From the cell containing the given text, extract its center point as [X, Y] coordinate. 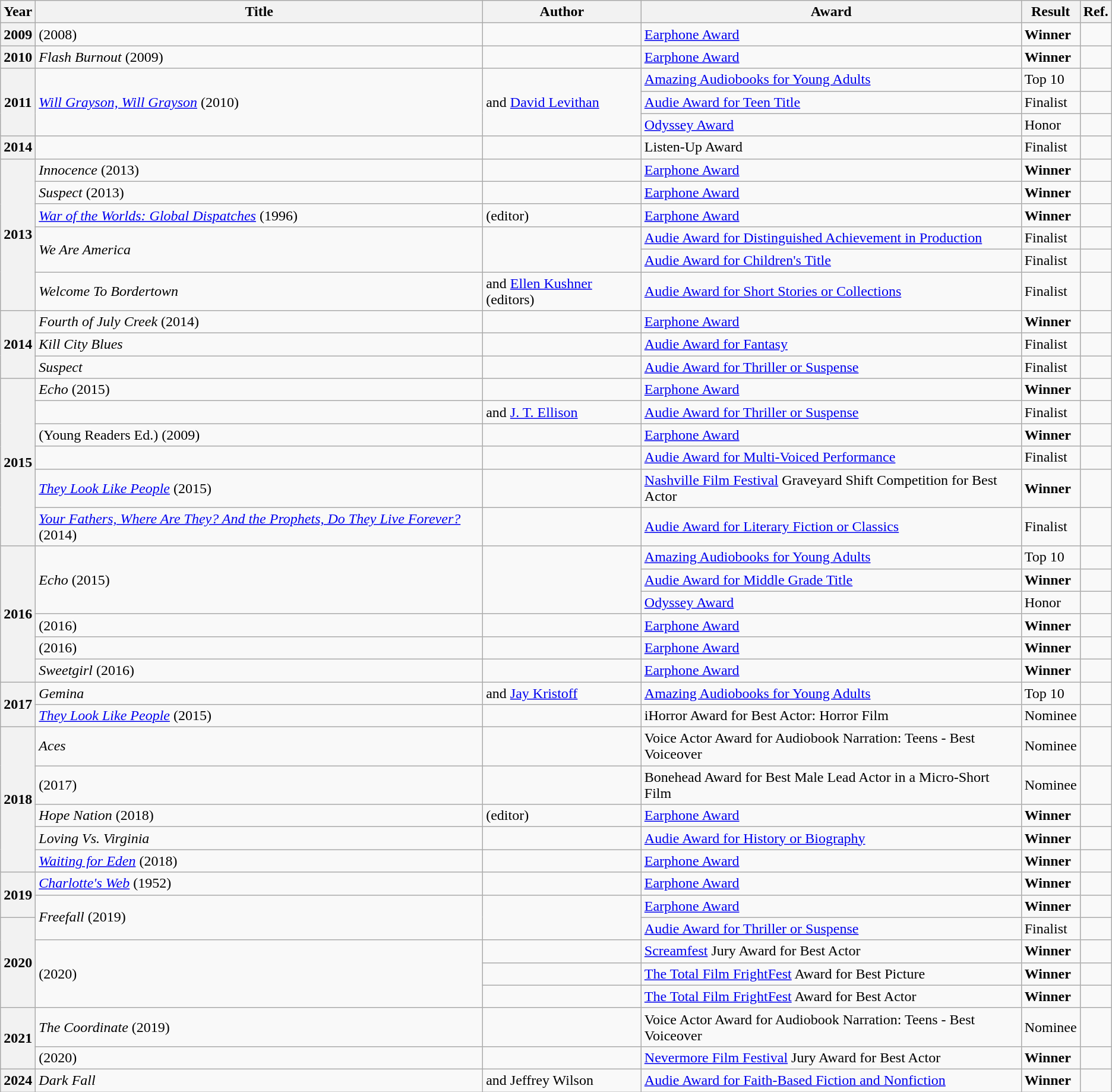
2020 [18, 962]
War of the Worlds: Global Dispatches (1996) [259, 215]
Waiting for Eden (2018) [259, 861]
Aces [259, 746]
Audie Award for Children's Title [831, 260]
Ref. [1095, 12]
Sweetgirl (2016) [259, 670]
2018 [18, 800]
2015 [18, 462]
The Total Film FrightFest Award for Best Picture [831, 974]
Kill City Blues [259, 345]
Audie Award for Multi-Voiced Performance [831, 457]
Author [562, 12]
Hope Nation (2018) [259, 816]
iHorror Award for Best Actor: Horror Film [831, 716]
and J. T. Ellison [562, 412]
Gemina [259, 693]
Result [1050, 12]
The Total Film FrightFest Award for Best Actor [831, 996]
Screamfest Jury Award for Best Actor [831, 951]
2017 [18, 705]
Welcome To Bordertown [259, 291]
Audie Award for Short Stories or Collections [831, 291]
(Young Readers Ed.) (2009) [259, 435]
2021 [18, 1039]
(2017) [259, 785]
Innocence (2013) [259, 170]
and Jeffrey Wilson [562, 1080]
Audie Award for Middle Grade Title [831, 580]
Freefall (2019) [259, 917]
2009 [18, 34]
2024 [18, 1080]
The Coordinate (2019) [259, 1027]
Audie Award for History or Biography [831, 838]
Will Grayson, Will Grayson (2010) [259, 102]
2011 [18, 102]
Flash Burnout (2009) [259, 57]
Year [18, 12]
and Ellen Kushner (editors) [562, 291]
2019 [18, 895]
2016 [18, 614]
2010 [18, 57]
Nevermore Film Festival Jury Award for Best Actor [831, 1058]
Nashville Film Festival Graveyard Shift Competition for Best Actor [831, 488]
and Jay Kristoff [562, 693]
2013 [18, 234]
Title [259, 12]
Bonehead Award for Best Male Lead Actor in a Micro-Short Film [831, 785]
Suspect (2013) [259, 192]
Audie Award for Fantasy [831, 345]
Suspect [259, 367]
Audie Award for Literary Fiction or Classics [831, 526]
Fourth of July Creek (2014) [259, 322]
(2008) [259, 34]
Audie Award for Distinguished Achievement in Production [831, 238]
Audie Award for Faith-Based Fiction and Nonfiction [831, 1080]
and David Levithan [562, 102]
Audie Award for Teen Title [831, 102]
Your Fathers, Where Are They? And the Prophets, Do They Live Forever? (2014) [259, 526]
Charlotte's Web (1952) [259, 883]
Listen-Up Award [831, 147]
Loving Vs. Virginia [259, 838]
We Are America [259, 249]
Award [831, 12]
Dark Fall [259, 1080]
